From the cell containing the given text, extract its center point as [X, Y] coordinate. 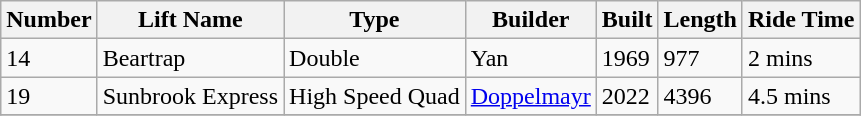
Built [627, 20]
4396 [700, 96]
Lift Name [190, 20]
High Speed Quad [375, 96]
Number [49, 20]
Length [700, 20]
Ride Time [801, 20]
14 [49, 58]
Doppelmayr [530, 96]
19 [49, 96]
Beartrap [190, 58]
4.5 mins [801, 96]
Type [375, 20]
977 [700, 58]
Double [375, 58]
2022 [627, 96]
2 mins [801, 58]
Builder [530, 20]
Yan [530, 58]
1969 [627, 58]
Sunbrook Express [190, 96]
